From the cell containing the given text, extract its center point as [X, Y] coordinate. 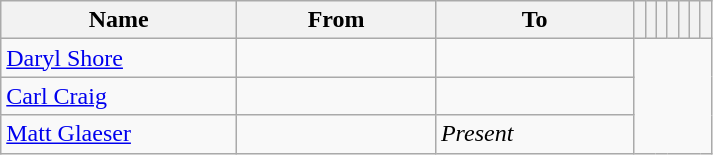
Present [534, 134]
Name [119, 20]
Daryl Shore [119, 58]
Carl Craig [119, 96]
From [336, 20]
Matt Glaeser [119, 134]
To [534, 20]
